Pinpoint the cell where the given text exists, returning its [x, y] midpoint coordinate. 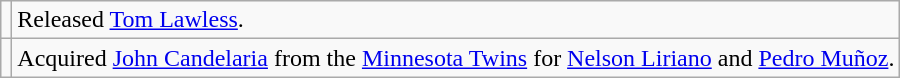
Acquired John Candelaria from the Minnesota Twins for Nelson Liriano and Pedro Muñoz. [456, 58]
Released Tom Lawless. [456, 20]
